Return [X, Y] of the center of cell containing provided text 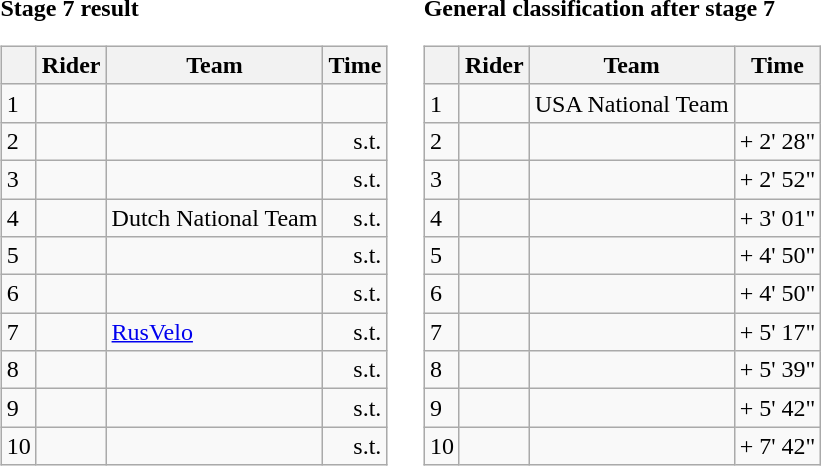
+ 2' 52" [778, 179]
+ 2' 28" [778, 141]
+ 3' 01" [778, 217]
+ 7' 42" [778, 446]
+ 5' 17" [778, 332]
USA National Team [632, 103]
+ 5' 39" [778, 370]
Dutch National Team [214, 217]
+ 5' 42" [778, 408]
RusVelo [214, 332]
